Find where the given text appears and provide that cell's center as (x, y) coordinate. 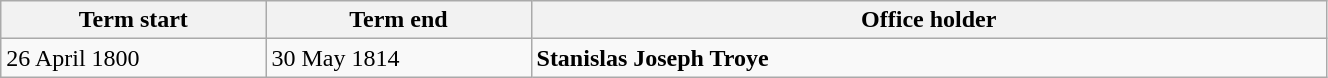
26 April 1800 (134, 58)
Term end (398, 20)
Term start (134, 20)
Stanislas Joseph Troye (928, 58)
30 May 1814 (398, 58)
Office holder (928, 20)
